Return the [X, Y] coordinate for the center point of the cell that contains the specified text.  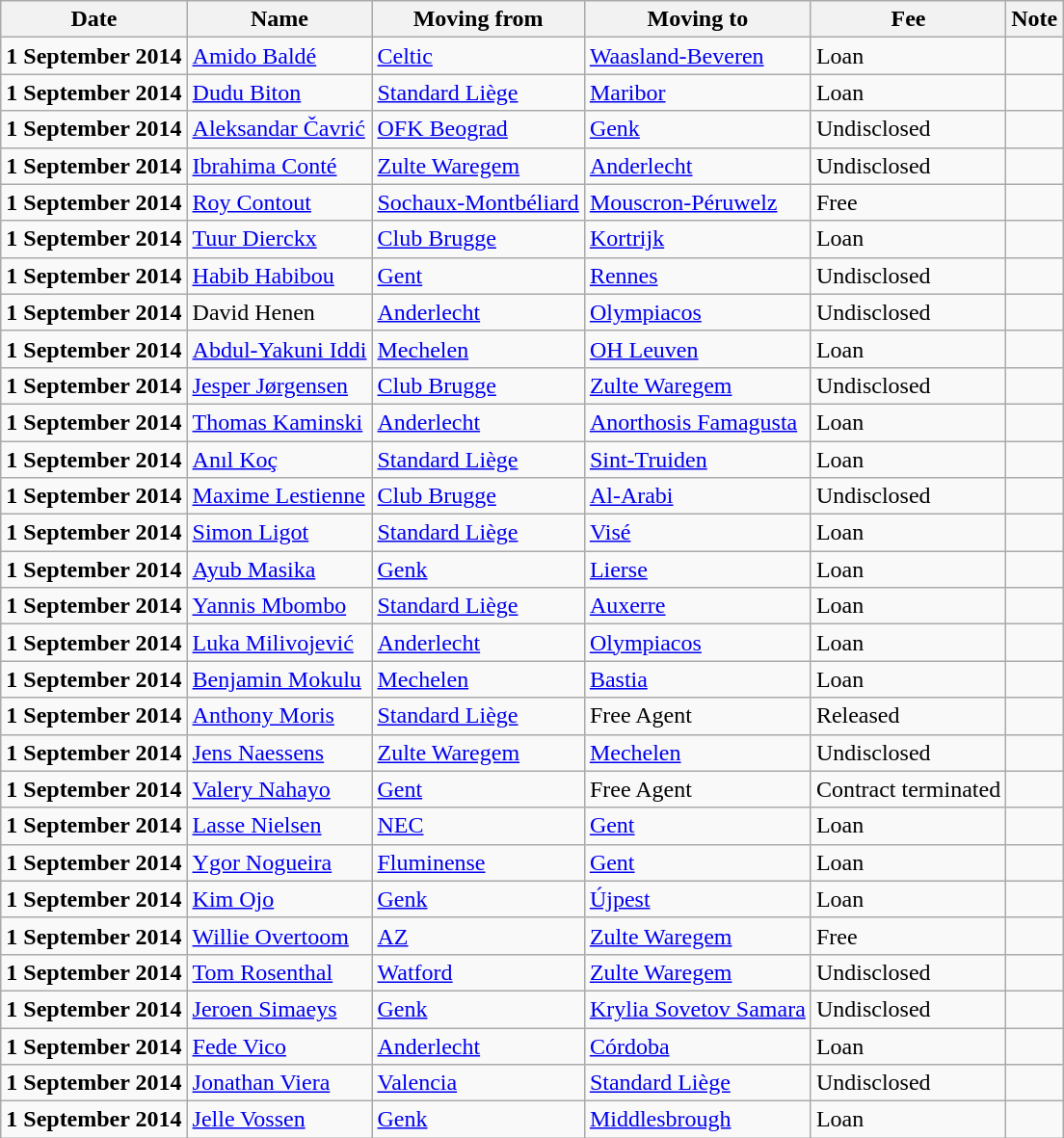
AZ [478, 936]
Fede Vico [279, 1045]
Anorthosis Famagusta [698, 422]
Name [279, 19]
Watford [478, 972]
Dudu Biton [279, 93]
Anıl Koç [279, 460]
Jeroen Simaeys [279, 1009]
Visé [698, 533]
Aleksandar Čavrić [279, 129]
Moving from [478, 19]
Celtic [478, 56]
Kim Ojo [279, 899]
Tom Rosenthal [279, 972]
Anthony Moris [279, 716]
Lierse [698, 569]
Simon Ligot [279, 533]
Middlesbrough [698, 1120]
Moving to [698, 19]
Valery Nahayo [279, 789]
Ayub Masika [279, 569]
Thomas Kaminski [279, 422]
Willie Overtoom [279, 936]
Ibrahima Conté [279, 166]
OH Leuven [698, 349]
Luka Milivojević [279, 643]
Jelle Vossen [279, 1120]
Yannis Mbombo [279, 606]
Maribor [698, 93]
Rennes [698, 276]
Kortrijk [698, 239]
Roy Contout [279, 202]
Bastia [698, 679]
Córdoba [698, 1045]
Tuur Dierckx [279, 239]
OFK Beograd [478, 129]
David Henen [279, 312]
Lasse Nielsen [279, 826]
Abdul-Yakuni Iddi [279, 349]
Note [1035, 19]
Date [94, 19]
Amido Baldé [279, 56]
Released [908, 716]
Sochaux-Montbéliard [478, 202]
Valencia [478, 1083]
Jonathan Viera [279, 1083]
Benjamin Mokulu [279, 679]
Ygor Nogueira [279, 862]
Waasland-Beveren [698, 56]
Jesper Jørgensen [279, 385]
Mouscron-Péruwelz [698, 202]
Jens Naessens [279, 753]
Sint-Truiden [698, 460]
Fluminense [478, 862]
Krylia Sovetov Samara [698, 1009]
Fee [908, 19]
Contract terminated [908, 789]
Újpest [698, 899]
Al-Arabi [698, 496]
Habib Habibou [279, 276]
NEC [478, 826]
Maxime Lestienne [279, 496]
Auxerre [698, 606]
